Scan for the cell matching the given text and deliver its [X, Y] coordinate at center. 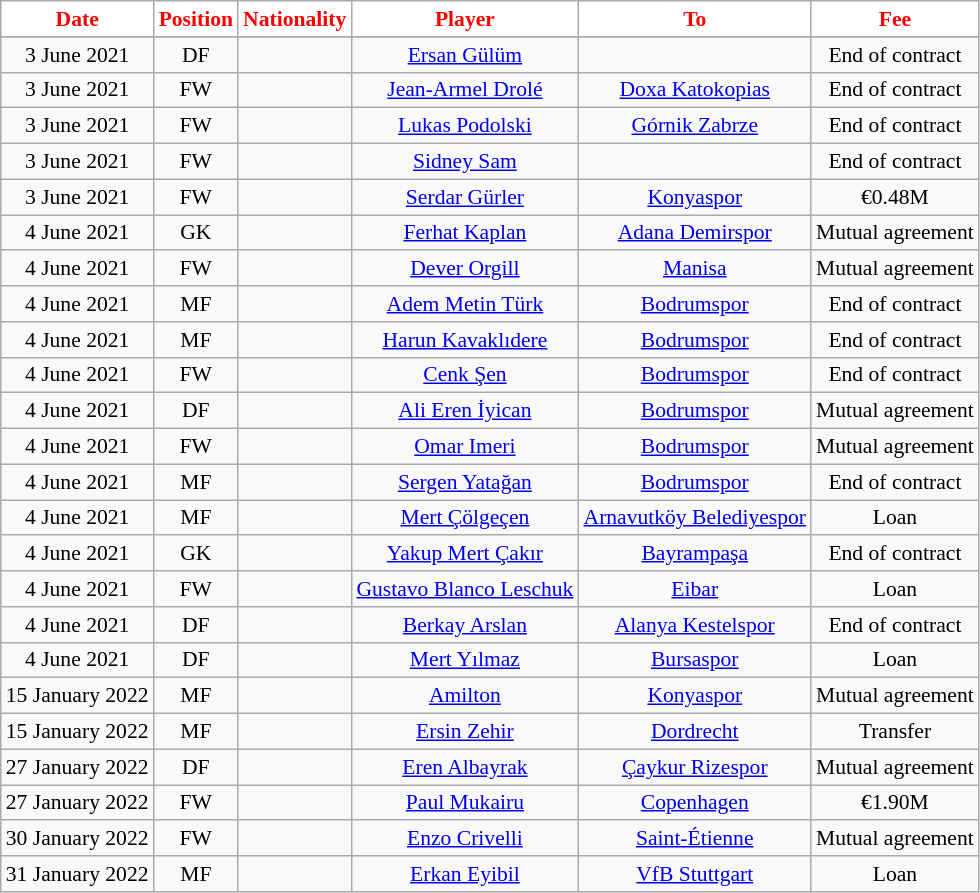
Mert Yılmaz [464, 660]
Position [196, 19]
Mert Çölgeçen [464, 518]
Saint-Étienne [694, 839]
Harun Kavaklıdere [464, 340]
Amilton [464, 696]
VfB Stuttgart [694, 874]
Omar Imeri [464, 447]
Erkan Eyibil [464, 874]
Eibar [694, 589]
Copenhagen [694, 803]
Çaykur Rizespor [694, 767]
Paul Mukairu [464, 803]
Nationality [294, 19]
Fee [895, 19]
Alanya Kestelspor [694, 625]
Dordrecht [694, 732]
Sergen Yatağan [464, 482]
Manisa [694, 269]
Serdar Gürler [464, 197]
Gustavo Blanco Leschuk [464, 589]
Górnik Zabrze [694, 126]
Transfer [895, 732]
Dever Orgill [464, 269]
Ali Eren İyican [464, 411]
Bayrampaşa [694, 554]
Doxa Katokopias [694, 90]
Ersin Zehir [464, 732]
Sidney Sam [464, 162]
Adem Metin Türk [464, 304]
Cenk Şen [464, 375]
To [694, 19]
31 January 2022 [78, 874]
Yakup Mert Çakır [464, 554]
Bursaspor [694, 660]
Lukas Podolski [464, 126]
€1.90M [895, 803]
Berkay Arslan [464, 625]
Player [464, 19]
Date [78, 19]
Arnavutköy Belediyespor [694, 518]
€0.48M [895, 197]
Enzo Crivelli [464, 839]
Adana Demirspor [694, 233]
Eren Albayrak [464, 767]
Ferhat Kaplan [464, 233]
Jean-Armel Drolé [464, 90]
30 January 2022 [78, 839]
Ersan Gülüm [464, 55]
